Identify which cell holds the provided text, then report its [X, Y] central coordinate. 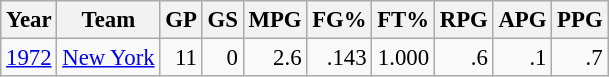
1972 [29, 58]
.1 [522, 58]
RPG [464, 20]
APG [522, 20]
0 [222, 58]
Year [29, 20]
.7 [580, 58]
New York [108, 58]
1.000 [404, 58]
2.6 [275, 58]
PPG [580, 20]
Team [108, 20]
MPG [275, 20]
11 [181, 58]
.6 [464, 58]
FT% [404, 20]
GP [181, 20]
FG% [340, 20]
.143 [340, 58]
GS [222, 20]
